Determine the [x, y] coordinate at the center of the cell enclosing the given text.  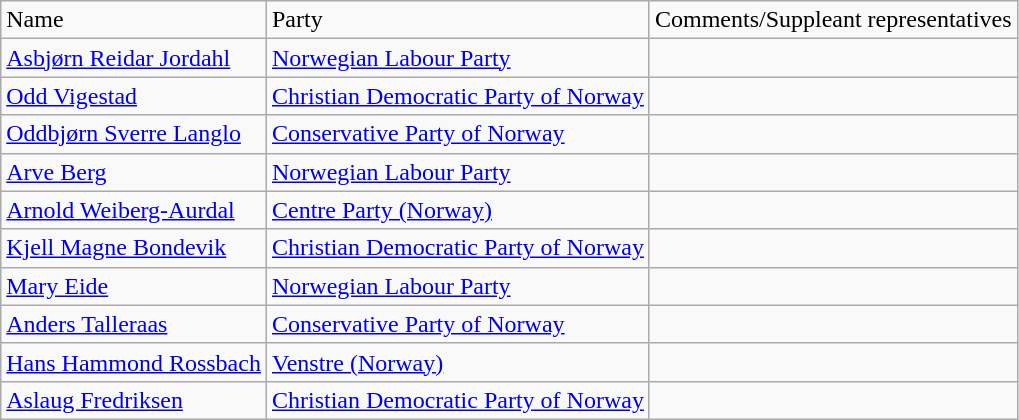
Asbjørn Reidar Jordahl [134, 58]
Arnold Weiberg-Aurdal [134, 210]
Oddbjørn Sverre Langlo [134, 134]
Aslaug Fredriksen [134, 400]
Hans Hammond Rossbach [134, 362]
Comments/Suppleant representatives [833, 20]
Name [134, 20]
Centre Party (Norway) [458, 210]
Party [458, 20]
Anders Talleraas [134, 324]
Kjell Magne Bondevik [134, 248]
Mary Eide [134, 286]
Venstre (Norway) [458, 362]
Arve Berg [134, 172]
Odd Vigestad [134, 96]
